Find where the given text appears and provide that cell's center as (X, Y) coordinate. 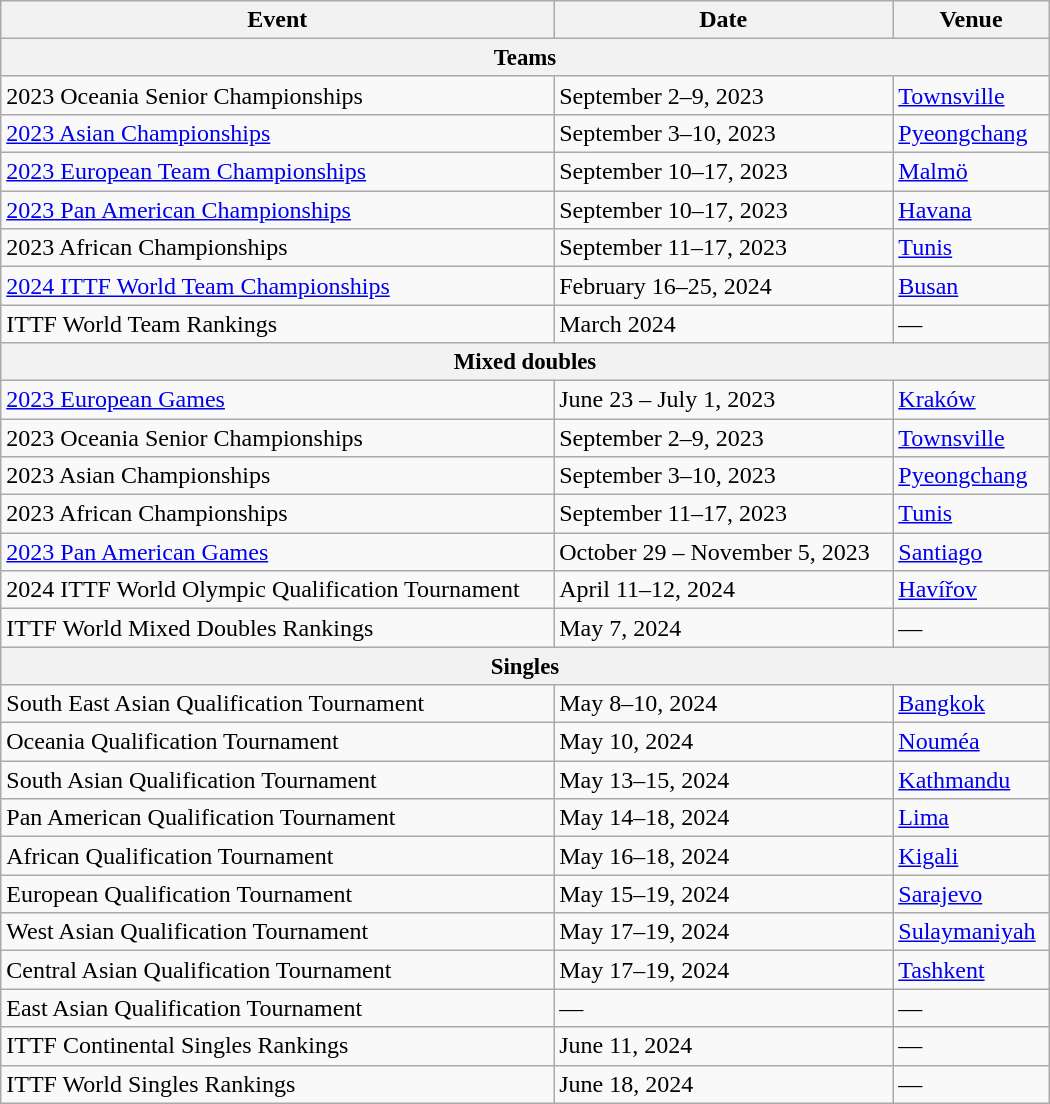
Tashkent (971, 970)
Kigali (971, 856)
May 16–18, 2024 (724, 856)
East Asian Qualification Tournament (278, 1008)
Central Asian Qualification Tournament (278, 970)
April 11–12, 2024 (724, 590)
June 18, 2024 (724, 1084)
South East Asian Qualification Tournament (278, 703)
ITTF World Mixed Doubles Rankings (278, 628)
June 11, 2024 (724, 1046)
ITTF World Team Rankings (278, 324)
African Qualification Tournament (278, 856)
Sulaymaniyah (971, 932)
Havířov (971, 590)
May 10, 2024 (724, 742)
ITTF World Singles Rankings (278, 1084)
2023 European Team Championships (278, 172)
2023 Pan American Championships (278, 210)
2023 Pan American Games (278, 552)
May 8–10, 2024 (724, 703)
June 23 – July 1, 2023 (724, 399)
Event (278, 20)
2024 ITTF World Olympic Qualification Tournament (278, 590)
Oceania Qualification Tournament (278, 742)
Kathmandu (971, 780)
Teams (525, 58)
May 13–15, 2024 (724, 780)
May 15–19, 2024 (724, 894)
Busan (971, 286)
Nouméa (971, 742)
Singles (525, 666)
Santiago (971, 552)
Pan American Qualification Tournament (278, 818)
2024 ITTF World Team Championships (278, 286)
March 2024 (724, 324)
Bangkok (971, 703)
May 7, 2024 (724, 628)
February 16–25, 2024 (724, 286)
Mixed doubles (525, 362)
West Asian Qualification Tournament (278, 932)
South Asian Qualification Tournament (278, 780)
Date (724, 20)
Venue (971, 20)
Kraków (971, 399)
Malmö (971, 172)
ITTF Continental Singles Rankings (278, 1046)
October 29 – November 5, 2023 (724, 552)
Lima (971, 818)
European Qualification Tournament (278, 894)
Havana (971, 210)
2023 European Games (278, 399)
May 14–18, 2024 (724, 818)
Sarajevo (971, 894)
